Return the (x, y) coordinate for the center point of the cell that contains the specified text.  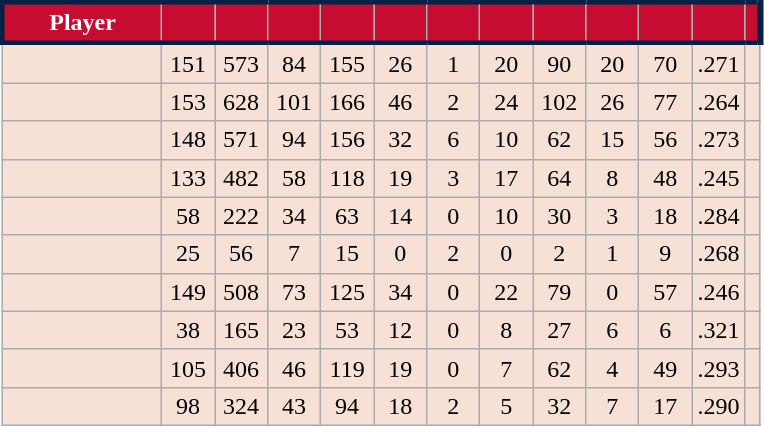
23 (294, 330)
25 (188, 254)
406 (240, 368)
.273 (718, 140)
165 (240, 330)
48 (666, 178)
43 (294, 406)
148 (188, 140)
482 (240, 178)
324 (240, 406)
49 (666, 368)
27 (560, 330)
105 (188, 368)
14 (400, 216)
53 (348, 330)
.321 (718, 330)
102 (560, 102)
98 (188, 406)
22 (506, 292)
101 (294, 102)
90 (560, 63)
.246 (718, 292)
9 (666, 254)
222 (240, 216)
153 (188, 102)
5 (506, 406)
.268 (718, 254)
149 (188, 292)
30 (560, 216)
73 (294, 292)
84 (294, 63)
156 (348, 140)
151 (188, 63)
12 (400, 330)
.290 (718, 406)
4 (612, 368)
508 (240, 292)
77 (666, 102)
.284 (718, 216)
125 (348, 292)
.245 (718, 178)
.271 (718, 63)
63 (348, 216)
Player (82, 22)
573 (240, 63)
70 (666, 63)
38 (188, 330)
.293 (718, 368)
166 (348, 102)
155 (348, 63)
118 (348, 178)
119 (348, 368)
.264 (718, 102)
24 (506, 102)
79 (560, 292)
571 (240, 140)
57 (666, 292)
64 (560, 178)
628 (240, 102)
133 (188, 178)
